Output the [x, y] coordinate of the center of the cell containing the given text.  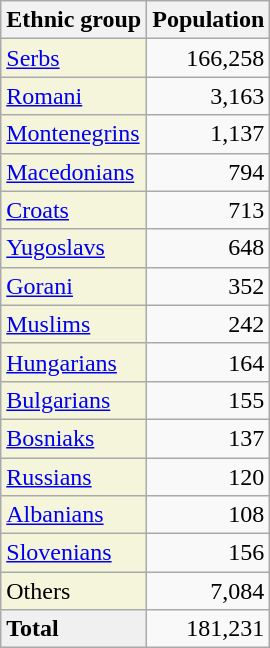
648 [208, 248]
137 [208, 438]
352 [208, 286]
120 [208, 477]
Ethnic group [74, 20]
242 [208, 324]
Total [74, 629]
Montenegrins [74, 134]
Others [74, 591]
794 [208, 172]
108 [208, 515]
Romani [74, 96]
713 [208, 210]
Yugoslavs [74, 248]
Hungarians [74, 362]
1,137 [208, 134]
Russians [74, 477]
164 [208, 362]
3,163 [208, 96]
Macedonians [74, 172]
Bosniaks [74, 438]
Population [208, 20]
Serbs [74, 58]
181,231 [208, 629]
Gorani [74, 286]
7,084 [208, 591]
Bulgarians [74, 400]
Croats [74, 210]
Albanians [74, 515]
156 [208, 553]
Slovenians [74, 553]
155 [208, 400]
166,258 [208, 58]
Muslims [74, 324]
